Locate the cell with the specified text and output its [x, y] center coordinate. 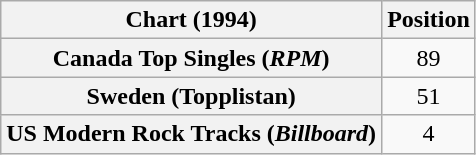
Sweden (Topplistan) [192, 96]
4 [429, 134]
51 [429, 96]
Canada Top Singles (RPM) [192, 58]
Position [429, 20]
US Modern Rock Tracks (Billboard) [192, 134]
Chart (1994) [192, 20]
89 [429, 58]
